Locate the cell with the specified text and output its [x, y] center coordinate. 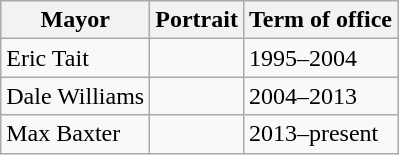
1995–2004 [320, 58]
Portrait [197, 20]
Max Baxter [76, 134]
2013–present [320, 134]
2004–2013 [320, 96]
Dale Williams [76, 96]
Eric Tait [76, 58]
Mayor [76, 20]
Term of office [320, 20]
